Return the [X, Y] coordinate for the center point of the cell that contains the specified text.  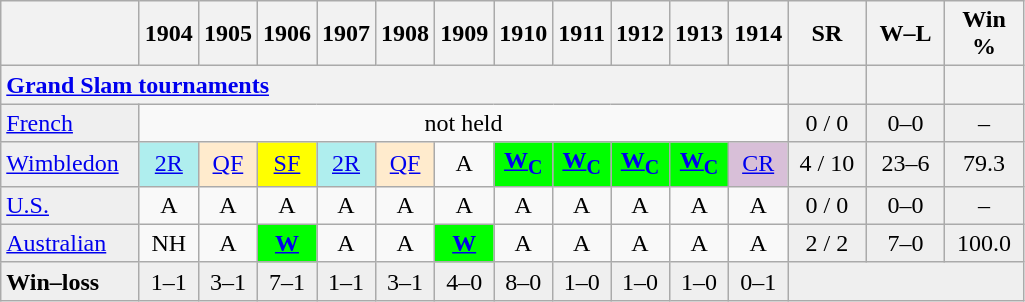
Australian [70, 243]
1909 [464, 34]
100.0 [984, 243]
W–L [906, 34]
1910 [524, 34]
Win–loss [70, 281]
1907 [346, 34]
not held [463, 123]
NH [168, 243]
SF [286, 164]
23–6 [906, 164]
7–0 [906, 243]
SR [828, 34]
Grand Slam tournaments [394, 85]
1905 [228, 34]
Win % [984, 34]
1913 [700, 34]
4–0 [464, 281]
Wimbledon [70, 164]
1911 [582, 34]
79.3 [984, 164]
2 / 2 [828, 243]
1904 [168, 34]
1914 [758, 34]
1906 [286, 34]
U.S. [70, 205]
4 / 10 [828, 164]
1908 [406, 34]
CR [758, 164]
7–1 [286, 281]
1912 [640, 34]
French [70, 123]
0–1 [758, 281]
8–0 [524, 281]
